Detect which cell encompasses the target text, then output its (x, y) center coordinate. 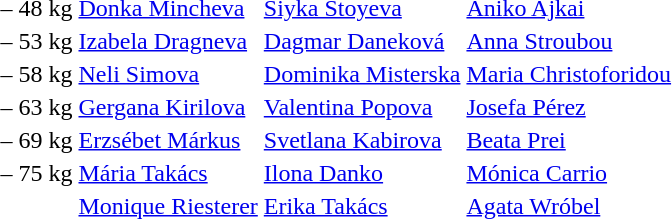
Ilona Danko (362, 173)
Gergana Kirilova (168, 107)
Dagmar Daneková (362, 41)
Dominika Misterska (362, 74)
Valentina Popova (362, 107)
Erzsébet Márkus (168, 140)
Mária Takács (168, 173)
Neli Simova (168, 74)
Svetlana Kabirova (362, 140)
Izabela Dragneva (168, 41)
